Pinpoint the cell where the given text exists, returning its [X, Y] midpoint coordinate. 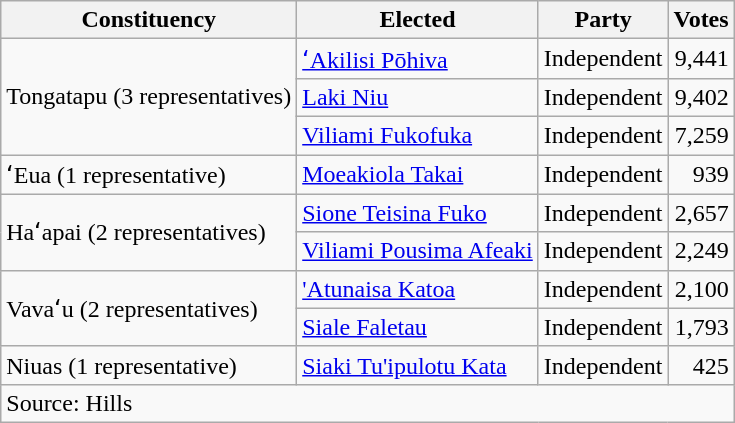
Viliami Pousima Afeaki [418, 251]
7,259 [701, 135]
Votes [701, 20]
Party [603, 20]
ʻAkilisi Pōhiva [418, 59]
Niuas (1 representative) [149, 365]
2,100 [701, 289]
Haʻapai (2 representatives) [149, 232]
Moeakiola Takai [418, 174]
9,441 [701, 59]
ʻEua (1 representative) [149, 174]
Vavaʻu (2 representatives) [149, 308]
'Atunaisa Katoa [418, 289]
1,793 [701, 327]
Laki Niu [418, 97]
2,657 [701, 213]
425 [701, 365]
Viliami Fukofuka [418, 135]
Constituency [149, 20]
Siaki Tu'ipulotu Kata [418, 365]
2,249 [701, 251]
Siale Faletau [418, 327]
939 [701, 174]
9,402 [701, 97]
Elected [418, 20]
Tongatapu (3 representatives) [149, 97]
Sione Teisina Fuko [418, 213]
Source: Hills [368, 403]
